Extract the [X, Y] coordinate from the center of the cell holding the provided text.  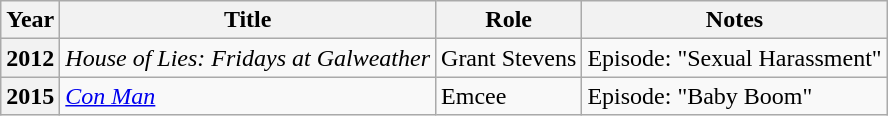
Emcee [509, 96]
Year [30, 20]
Con Man [248, 96]
Episode: "Baby Boom" [734, 96]
2012 [30, 58]
2015 [30, 96]
Grant Stevens [509, 58]
Role [509, 20]
Title [248, 20]
Episode: "Sexual Harassment" [734, 58]
Notes [734, 20]
House of Lies: Fridays at Galweather [248, 58]
